Pinpoint the cell where the given text exists, returning its (x, y) midpoint coordinate. 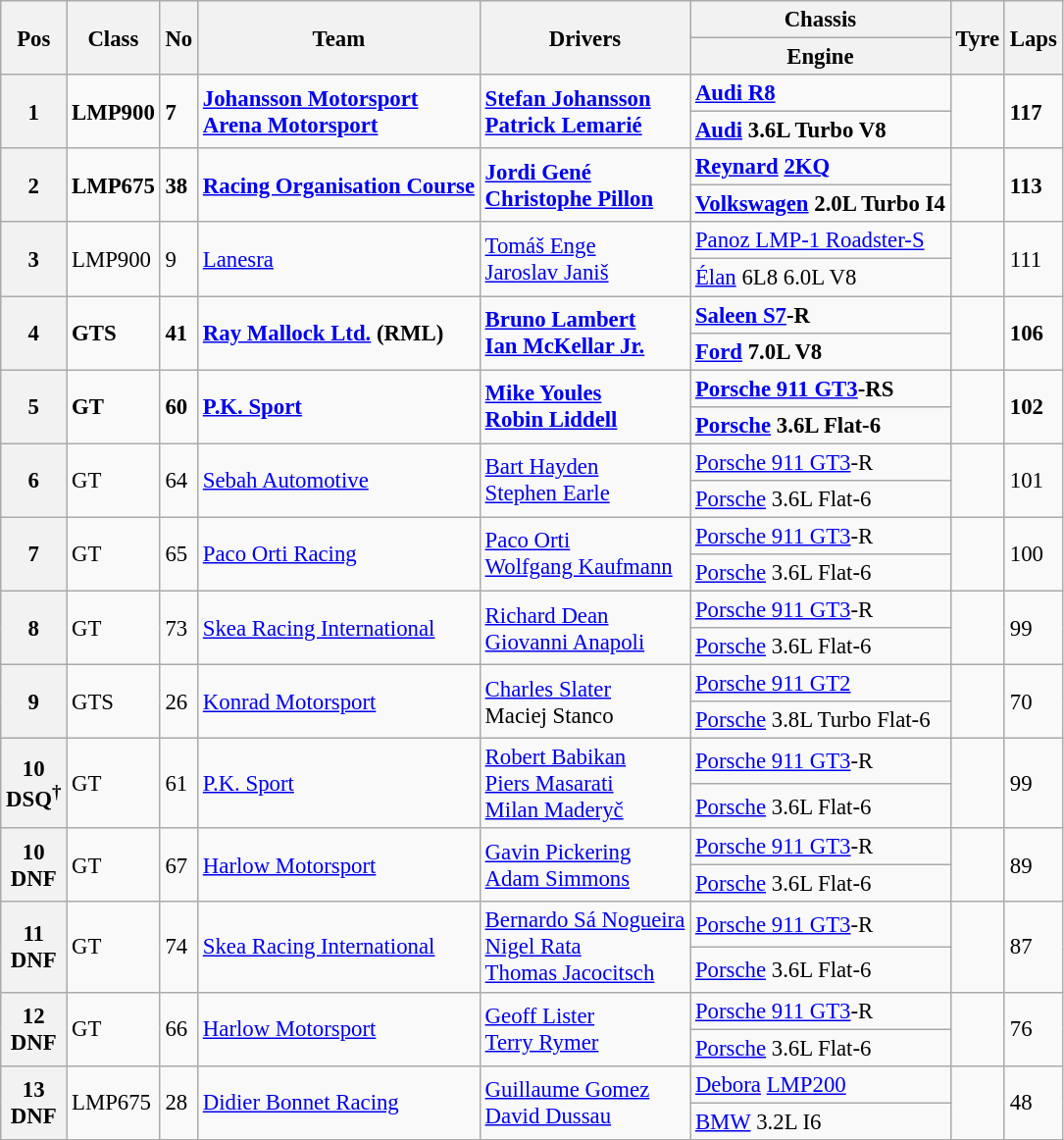
38 (178, 184)
Lanesra (339, 259)
Ray Mallock Ltd. (RML) (339, 334)
4 (33, 334)
Sebah Automotive (339, 481)
Bernardo Sá Nogueira Nigel Rata Thomas Jacocitsch (584, 948)
5 (33, 406)
Debora LMP200 (821, 1084)
Paco Orti Wolfgang Kaufmann (584, 553)
Stefan Johansson Patrick Lemarié (584, 112)
Mike Youles Robin Liddell (584, 406)
48 (1034, 1103)
Laps (1034, 37)
Porsche 911 GT2 (821, 684)
10DSQ† (33, 784)
Guillaume Gomez David Dussau (584, 1103)
Didier Bonnet Racing (339, 1103)
8 (33, 628)
Gavin Pickering Adam Simmons (584, 865)
2 (33, 184)
BMW 3.2L I6 (821, 1121)
Konrad Motorsport (339, 702)
76 (1034, 1028)
73 (178, 628)
11DNF (33, 948)
Charles Slater Maciej Stanco (584, 702)
Johansson Motorsport Arena Motorsport (339, 112)
Tyre (977, 37)
1 (33, 112)
Jordi Gené Christophe Pillon (584, 184)
Drivers (584, 37)
41 (178, 334)
101 (1034, 481)
67 (178, 865)
Paco Orti Racing (339, 553)
13DNF (33, 1103)
Robert Babikan Piers Masarati Milan Maderyč (584, 784)
65 (178, 553)
66 (178, 1028)
Porsche 911 GT3-RS (821, 389)
111 (1034, 259)
Ford 7.0L V8 (821, 351)
74 (178, 948)
100 (1034, 553)
Reynard 2KQ (821, 167)
102 (1034, 406)
113 (1034, 184)
106 (1034, 334)
Racing Organisation Course (339, 184)
117 (1034, 112)
Volkswagen 2.0L Turbo I4 (821, 204)
Audi 3.6L Turbo V8 (821, 130)
Audi R8 (821, 93)
64 (178, 481)
Engine (821, 57)
28 (178, 1103)
Bruno Lambert Ian McKellar Jr. (584, 334)
Richard Dean Giovanni Anapoli (584, 628)
89 (1034, 865)
Panoz LMP-1 Roadster-S (821, 240)
6 (33, 481)
70 (1034, 702)
No (178, 37)
12DNF (33, 1028)
Pos (33, 37)
Team (339, 37)
Chassis (821, 20)
10DNF (33, 865)
Bart Hayden Stephen Earle (584, 481)
Geoff Lister Terry Rymer (584, 1028)
Tomáš Enge Jaroslav Janiš (584, 259)
60 (178, 406)
26 (178, 702)
87 (1034, 948)
Class (114, 37)
Porsche 3.8L Turbo Flat-6 (821, 720)
Élan 6L8 6.0L V8 (821, 278)
61 (178, 784)
3 (33, 259)
Saleen S7-R (821, 315)
